Locate the cell with the specified text and output its [x, y] center coordinate. 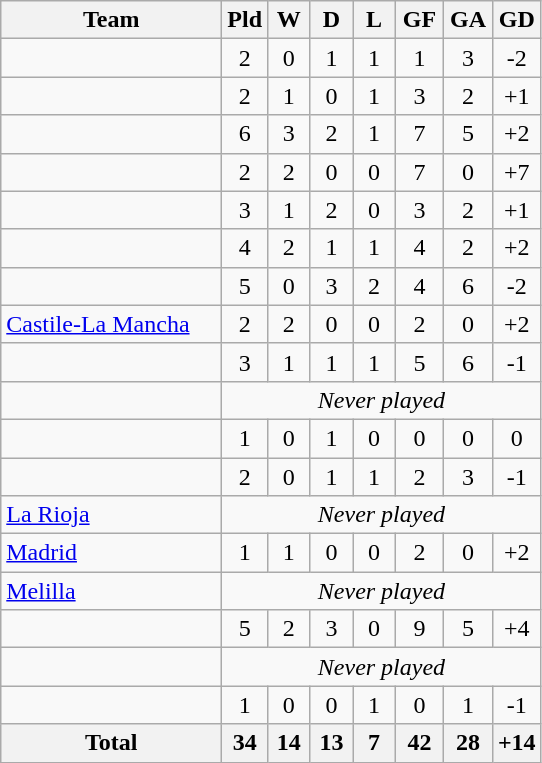
D [332, 20]
GD [516, 20]
14 [290, 743]
28 [468, 743]
+14 [516, 743]
Total [112, 743]
Melilla [112, 591]
GA [468, 20]
+4 [516, 629]
34 [245, 743]
13 [332, 743]
Team [112, 20]
La Rioja [112, 515]
Madrid [112, 553]
Castile-La Mancha [112, 324]
W [290, 20]
GF [420, 20]
9 [420, 629]
L [374, 20]
Pld [245, 20]
+7 [516, 172]
42 [420, 743]
